Return (x, y) of the center of cell containing provided text 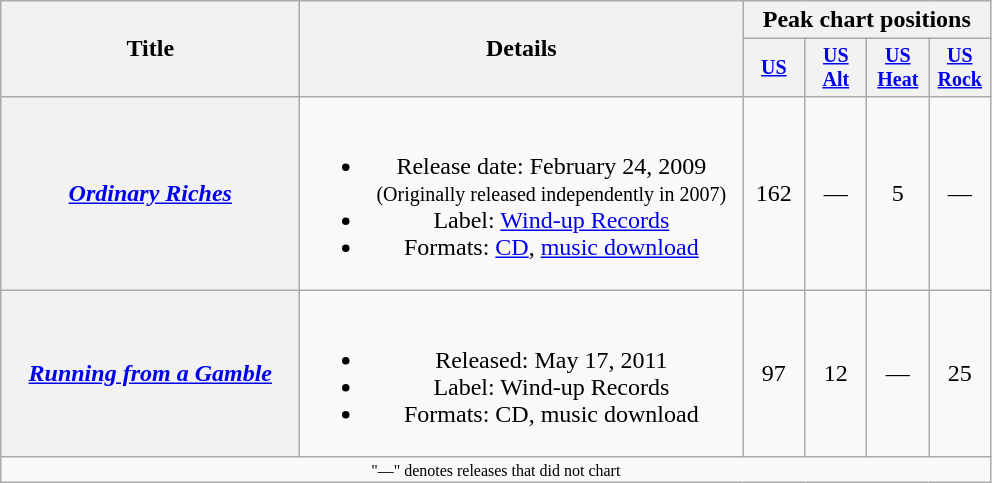
US Rock (960, 68)
US (774, 68)
12 (836, 374)
Running from a Gamble (150, 374)
Release date: February 24, 2009 (Originally released independently in 2007)Label: Wind-up RecordsFormats: CD, music download (522, 193)
"—" denotes releases that did not chart (496, 469)
162 (774, 193)
97 (774, 374)
Peak chart positions (867, 20)
25 (960, 374)
Ordinary Riches (150, 193)
Details (522, 49)
Released: May 17, 2011Label: Wind-up RecordsFormats: CD, music download (522, 374)
Title (150, 49)
5 (898, 193)
USHeat (898, 68)
USAlt (836, 68)
